Return the [x, y] coordinate for the center point of the cell that contains the specified text.  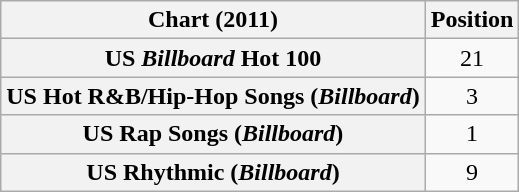
21 [472, 58]
1 [472, 134]
US Rap Songs (Billboard) [213, 134]
Chart (2011) [213, 20]
9 [472, 172]
US Hot R&B/Hip-Hop Songs (Billboard) [213, 96]
US Billboard Hot 100 [213, 58]
US Rhythmic (Billboard) [213, 172]
Position [472, 20]
3 [472, 96]
